Return (x, y) of the center of cell containing provided text 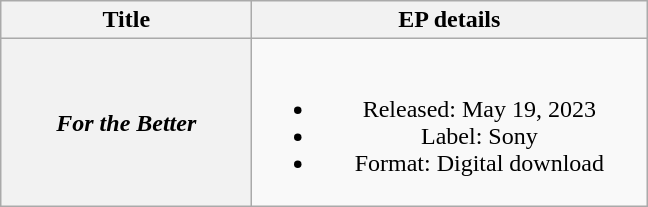
EP details (450, 20)
For the Better (126, 122)
Released: May 19, 2023Label: SonyFormat: Digital download (450, 122)
Title (126, 20)
